Detect which cell encompasses the target text, then output its [X, Y] center coordinate. 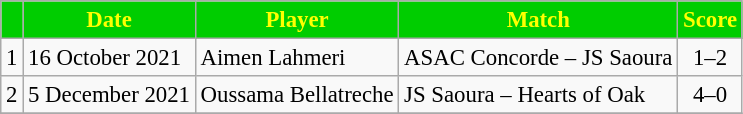
2 [12, 95]
Match [538, 20]
Player [297, 20]
ASAC Concorde – JS Saoura [538, 58]
Aimen Lahmeri [297, 58]
5 December 2021 [110, 95]
Score [710, 20]
Oussama Bellatreche [297, 95]
1–2 [710, 58]
Date [110, 20]
JS Saoura – Hearts of Oak [538, 95]
16 October 2021 [110, 58]
4–0 [710, 95]
1 [12, 58]
